Provide the [X, Y] coordinate of the cell's center where the given text is located.  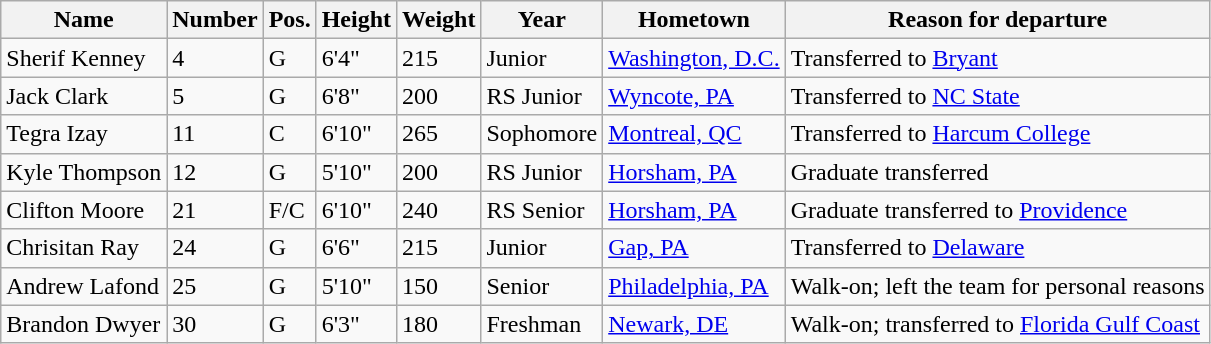
Number [215, 20]
240 [439, 210]
180 [439, 324]
Graduate transferred to Providence [998, 210]
Transferred to Delaware [998, 248]
Transferred to NC State [998, 96]
Washington, D.C. [694, 58]
150 [439, 286]
Height [356, 20]
Sophomore [542, 134]
Wyncote, PA [694, 96]
Gap, PA [694, 248]
Brandon Dwyer [84, 324]
Newark, DE [694, 324]
Transferred to Bryant [998, 58]
Philadelphia, PA [694, 286]
6'3" [356, 324]
Weight [439, 20]
RS Senior [542, 210]
F/C [290, 210]
4 [215, 58]
C [290, 134]
Hometown [694, 20]
6'4" [356, 58]
Walk-on; left the team for personal reasons [998, 286]
Clifton Moore [84, 210]
6'6" [356, 248]
21 [215, 210]
12 [215, 172]
30 [215, 324]
6'8" [356, 96]
Montreal, QC [694, 134]
Sherif Kenney [84, 58]
24 [215, 248]
Transferred to Harcum College [998, 134]
Name [84, 20]
Pos. [290, 20]
11 [215, 134]
Jack Clark [84, 96]
Andrew Lafond [84, 286]
Reason for departure [998, 20]
265 [439, 134]
Graduate transferred [998, 172]
25 [215, 286]
Tegra Izay [84, 134]
Freshman [542, 324]
Chrisitan Ray [84, 248]
Year [542, 20]
Walk-on; transferred to Florida Gulf Coast [998, 324]
Senior [542, 286]
5 [215, 96]
Kyle Thompson [84, 172]
